Extract the (x, y) coordinate from the center of the cell holding the provided text.  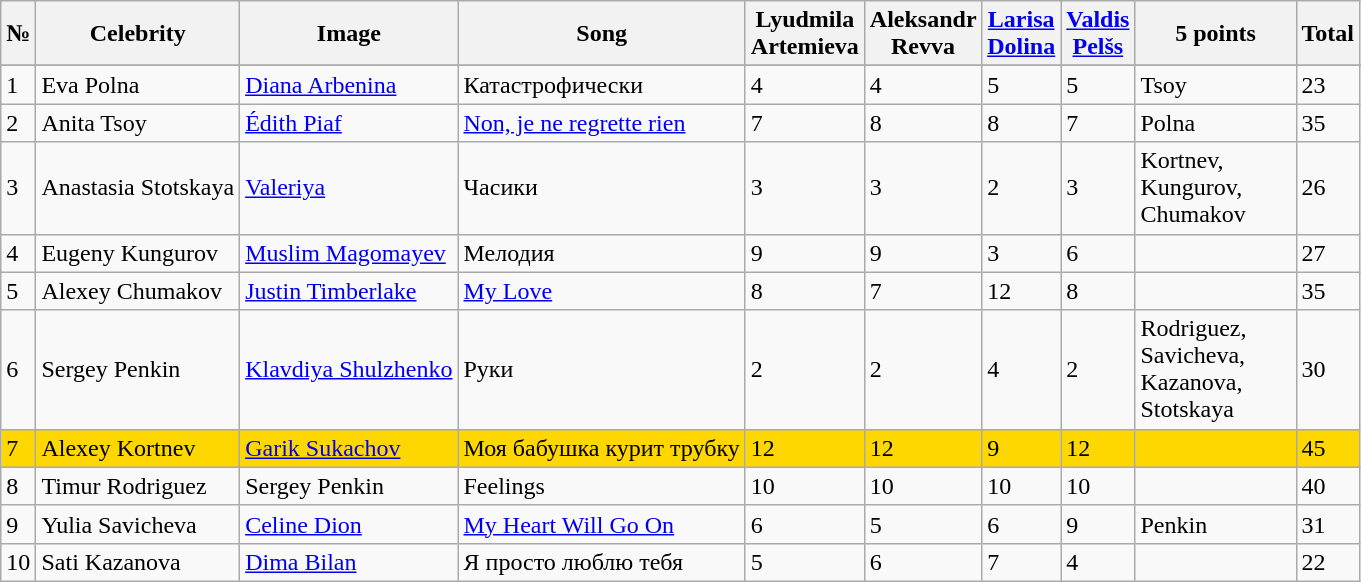
5 points (1216, 34)
40 (1328, 486)
Aleksandr Revva (922, 34)
Song (602, 34)
26 (1328, 188)
Руки (602, 370)
45 (1328, 448)
Я просто люблю тебя (602, 562)
Penkin (1216, 524)
Dima Bilan (349, 562)
Klavdiya Shulzhenko (349, 370)
Celine Dion (349, 524)
Image (349, 34)
Yulia Savicheva (138, 524)
Eva Polna (138, 85)
Valdis Pelšs (1098, 34)
Sati Kazanova (138, 562)
Lyudmila Artemieva (804, 34)
Édith Piaf (349, 123)
Justin Timberlake (349, 291)
Anita Tsoy (138, 123)
Diana Arbenina (349, 85)
Valeriya (349, 188)
My Love (602, 291)
Polna (1216, 123)
Celebrity (138, 34)
22 (1328, 562)
27 (1328, 253)
Eugeny Kungurov (138, 253)
Garik Sukachov (349, 448)
Kortnev, Kungurov, Chumakov (1216, 188)
My Heart Will Go On (602, 524)
Tsoy (1216, 85)
Часики (602, 188)
Катастрофически (602, 85)
31 (1328, 524)
23 (1328, 85)
№ (18, 34)
Timur Rodriguez (138, 486)
Total (1328, 34)
Anastasia Stotskaya (138, 188)
Muslim Magomayev (349, 253)
Non, je ne regrette rien (602, 123)
30 (1328, 370)
Alexey Kortnev (138, 448)
Мелодия (602, 253)
Alexey Chumakov (138, 291)
Моя бабушка курит трубку (602, 448)
Feelings (602, 486)
Rodriguez, Savicheva, Kazanova, Stotskaya (1216, 370)
1 (18, 85)
Larisa Dolina (1022, 34)
